Provide the [X, Y] coordinate of the cell's center where the given text is located.  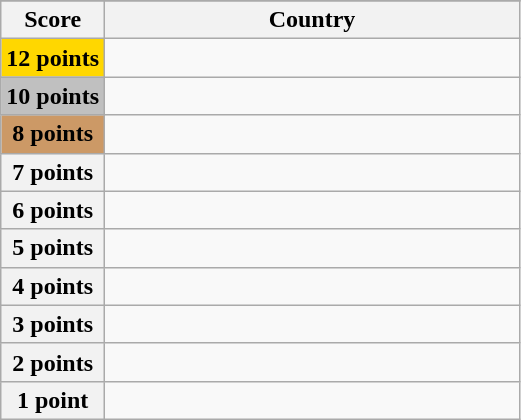
6 points [53, 210]
7 points [53, 172]
8 points [53, 134]
Score [53, 20]
2 points [53, 362]
3 points [53, 324]
12 points [53, 58]
4 points [53, 286]
Country [312, 20]
5 points [53, 248]
10 points [53, 96]
1 point [53, 400]
